Return the [x, y] coordinate for the center point of the cell that contains the specified text.  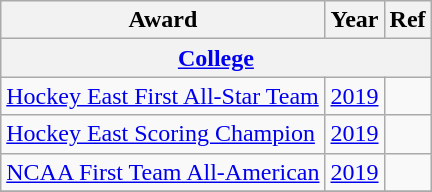
Year [354, 20]
Hockey East First All-Star Team [163, 96]
Award [163, 20]
Hockey East Scoring Champion [163, 134]
NCAA First Team All-American [163, 172]
College [216, 58]
Ref [408, 20]
